Search for the cell housing the specified text and yield its [x, y] center coordinate. 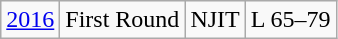
First Round [122, 20]
NJIT [215, 20]
2016 [30, 20]
L 65–79 [290, 20]
